Detect which cell encompasses the target text, then output its [X, Y] center coordinate. 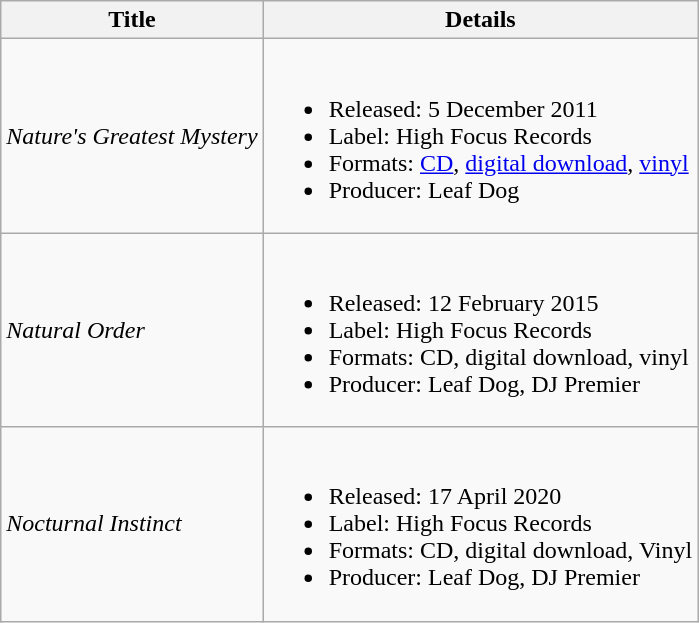
Released: 5 December 2011Label: High Focus RecordsFormats: CD, digital download, vinylProducer: Leaf Dog [480, 136]
Details [480, 20]
Nature's Greatest Mystery [132, 136]
Released: 17 April 2020Label: High Focus RecordsFormats: CD, digital download, VinylProducer: Leaf Dog, DJ Premier [480, 524]
Released: 12 February 2015Label: High Focus RecordsFormats: CD, digital download, vinylProducer: Leaf Dog, DJ Premier [480, 330]
Nocturnal Instinct [132, 524]
Natural Order [132, 330]
Title [132, 20]
